Find where the given text appears and provide that cell's center as (X, Y) coordinate. 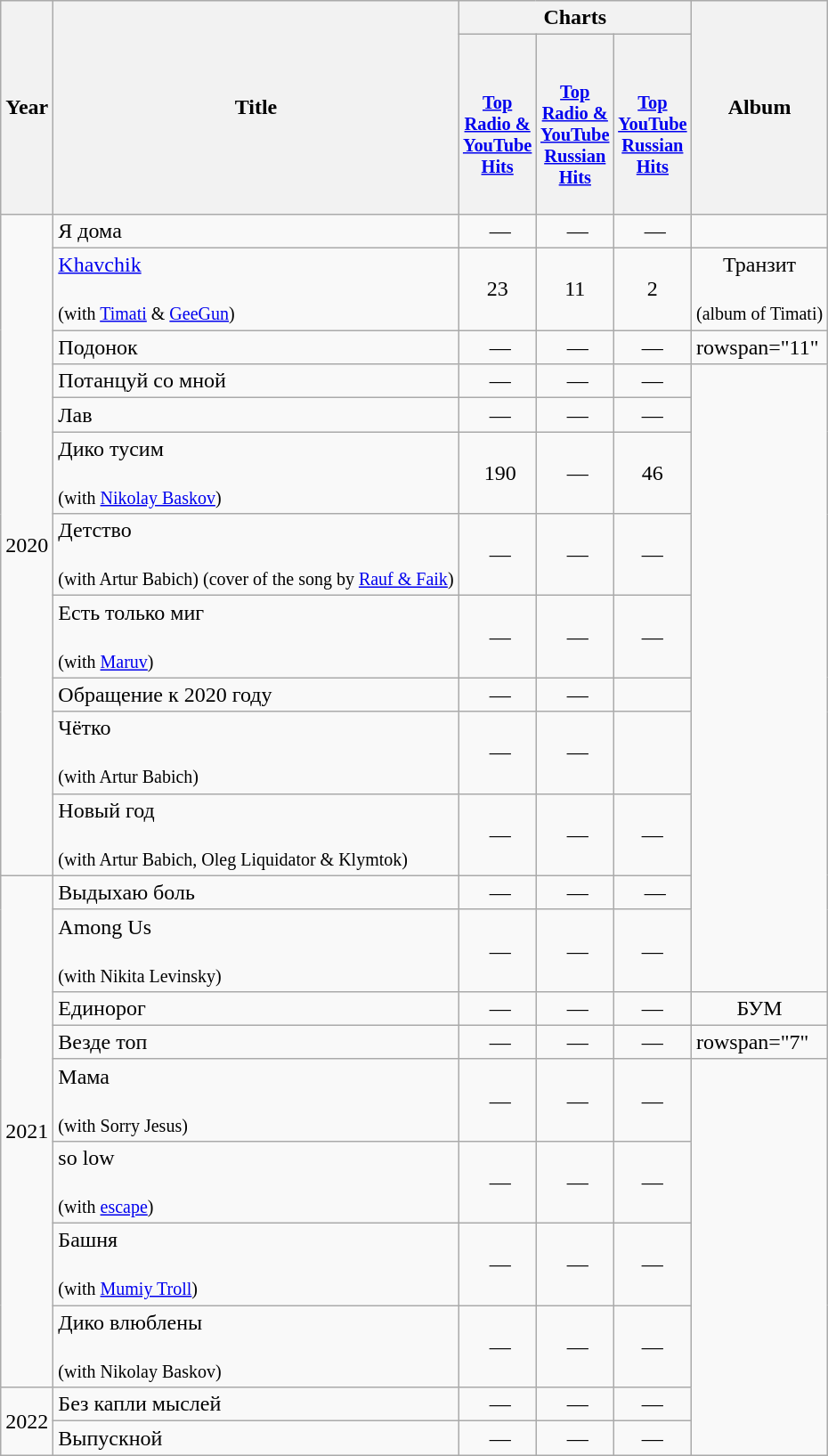
Мама(with Sorry Jesus) (256, 1100)
Я дома (256, 231)
Among Us(with Nikita Levinsky) (256, 950)
Charts (575, 18)
46 (652, 473)
Подонок (256, 347)
Единорог (256, 1008)
2020 (27, 545)
rowspan="11" (759, 347)
БУМ (759, 1008)
11 (575, 289)
Дико влюблены(with Nikolay Baskov) (256, 1346)
190 (497, 473)
2021 (27, 1131)
Лав (256, 415)
Khavchik(with Timati & GeeGun) (256, 289)
Выпускной (256, 1438)
2022 (27, 1421)
Top Radio & YouTube Russian Hits (575, 125)
Без капли мыслей (256, 1404)
Потанцуй со мной (256, 381)
Year (27, 108)
Новый год(with Artur Babich, Oleg Liquidator & Klymtok) (256, 834)
23 (497, 289)
Выдыхаю боль (256, 892)
Везде топ (256, 1042)
Top Radio & YouTube Hits (497, 125)
Album (759, 108)
Чётко(with Artur Babich) (256, 752)
2 (652, 289)
so low(with escape) (256, 1182)
Башня(with Mumiy Troll) (256, 1265)
Детство(with Artur Babich) (cover of the song by Rauf & Faik) (256, 555)
Есть только миг(with Maruv) (256, 637)
Обращение к 2020 году (256, 695)
rowspan="7" (759, 1042)
Top YouTube Russian Hits (652, 125)
Дико тусим(with Nikolay Baskov) (256, 473)
Транзит(album of Timati) (759, 289)
Title (256, 108)
